Scan for the cell matching the given text and deliver its [X, Y] coordinate at center. 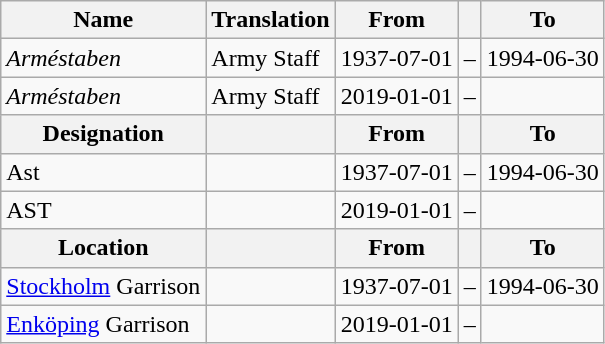
Name [104, 20]
Translation [270, 20]
Designation [104, 134]
Enköping Garrison [104, 324]
Ast [104, 172]
AST [104, 210]
Location [104, 248]
Stockholm Garrison [104, 286]
